Pinpoint the cell where the given text exists, returning its [x, y] midpoint coordinate. 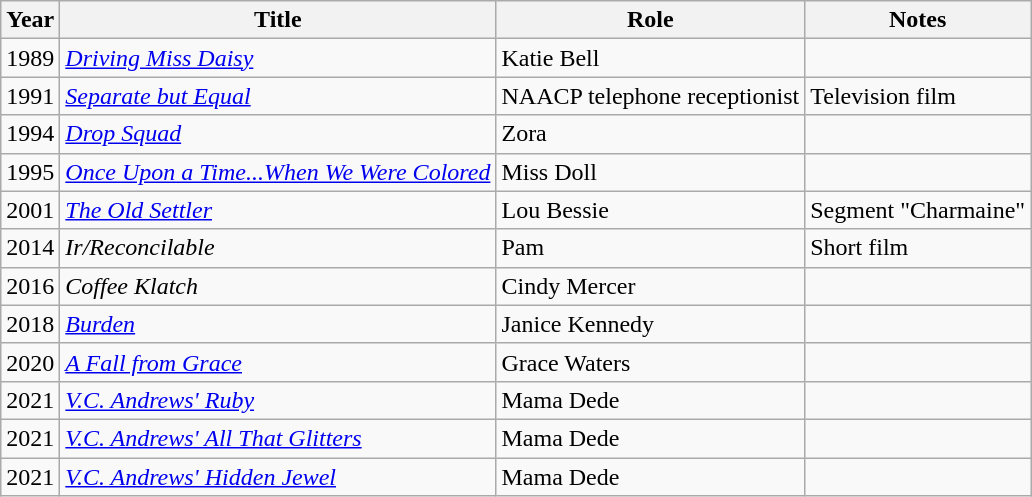
Segment "Charmaine" [918, 210]
A Fall from Grace [278, 362]
2014 [30, 248]
Role [650, 20]
2018 [30, 324]
Katie Bell [650, 58]
Title [278, 20]
NAACP telephone receptionist [650, 96]
1994 [30, 134]
Coffee Klatch [278, 286]
2020 [30, 362]
1991 [30, 96]
V.C. Andrews' Ruby [278, 400]
Miss Doll [650, 172]
Once Upon a Time...When We Were Colored [278, 172]
1995 [30, 172]
Burden [278, 324]
Zora [650, 134]
V.C. Andrews' All That Glitters [278, 438]
Cindy Mercer [650, 286]
1989 [30, 58]
2016 [30, 286]
Grace Waters [650, 362]
V.C. Andrews' Hidden Jewel [278, 477]
Driving Miss Daisy [278, 58]
Short film [918, 248]
Television film [918, 96]
Separate but Equal [278, 96]
Drop Squad [278, 134]
Notes [918, 20]
2001 [30, 210]
Pam [650, 248]
Janice Kennedy [650, 324]
Lou Bessie [650, 210]
The Old Settler [278, 210]
Ir/Reconcilable [278, 248]
Year [30, 20]
